Detect which cell encompasses the target text, then output its (x, y) center coordinate. 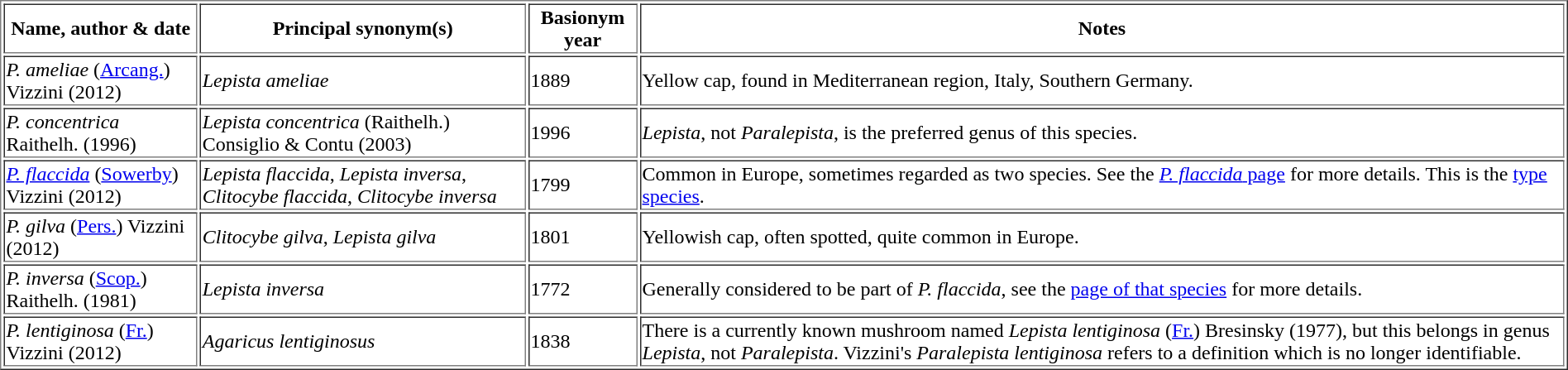
Name, author & date (100, 28)
P. concentrica Raithelh. (1996) (100, 132)
Lepista flaccida, Lepista inversa, Clitocybe flaccida, Clitocybe inversa (363, 185)
1799 (583, 185)
P. ameliae (Arcang.) Vizzini (2012) (100, 81)
Lepista concentrica (Raithelh.) Consiglio & Contu (2003) (363, 132)
Yellow cap, found in Mediterranean region, Italy, Southern Germany. (1102, 81)
1996 (583, 132)
P. lentiginosa (Fr.) Vizzini (2012) (100, 341)
Common in Europe, sometimes regarded as two species. See the P. flaccida page for more details. This is the type species. (1102, 185)
Yellowish cap, often spotted, quite common in Europe. (1102, 237)
Clitocybe gilva, Lepista gilva (363, 237)
1772 (583, 290)
Generally considered to be part of P. flaccida, see the page of that species for more details. (1102, 290)
Basionym year (583, 28)
P. gilva (Pers.) Vizzini (2012) (100, 237)
Principal synonym(s) (363, 28)
Notes (1102, 28)
P. flaccida (Sowerby) Vizzini (2012) (100, 185)
Lepista ameliae (363, 81)
1889 (583, 81)
Agaricus lentiginosus (363, 341)
P. inversa (Scop.) Raithelh. (1981) (100, 290)
Lepista inversa (363, 290)
Lepista, not Paralepista, is the preferred genus of this species. (1102, 132)
1838 (583, 341)
1801 (583, 237)
